Return (X, Y) of the center of cell containing provided text 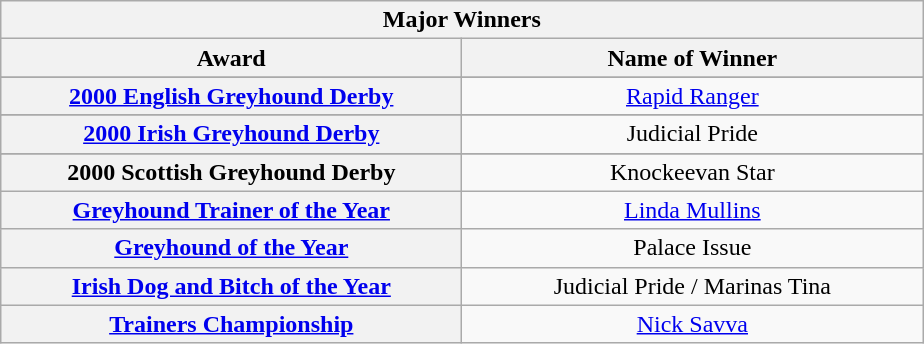
Rapid Ranger (692, 96)
Nick Savva (692, 324)
Knockeevan Star (692, 172)
Major Winners (462, 20)
Palace Issue (692, 248)
Judicial Pride (692, 134)
Name of Winner (692, 58)
Greyhound Trainer of the Year (232, 210)
2000 Scottish Greyhound Derby (232, 172)
Greyhound of the Year (232, 248)
Irish Dog and Bitch of the Year (232, 286)
2000 Irish Greyhound Derby (232, 134)
2000 English Greyhound Derby (232, 96)
Trainers Championship (232, 324)
Award (232, 58)
Judicial Pride / Marinas Tina (692, 286)
Linda Mullins (692, 210)
